Capture the cell that displays the provided text and extract its (X, Y) central coordinate. 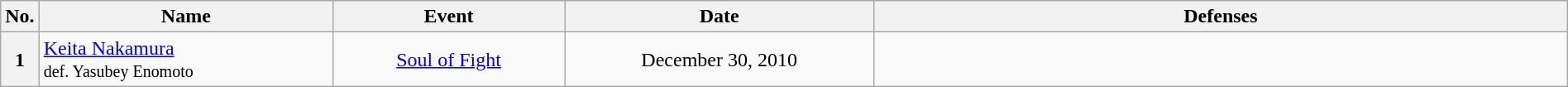
No. (20, 17)
Keita Nakamuradef. Yasubey Enomoto (185, 60)
Date (719, 17)
Event (448, 17)
Soul of Fight (448, 60)
1 (20, 60)
Defenses (1221, 17)
Name (185, 17)
December 30, 2010 (719, 60)
